From the cell containing the given text, extract its center point as [x, y] coordinate. 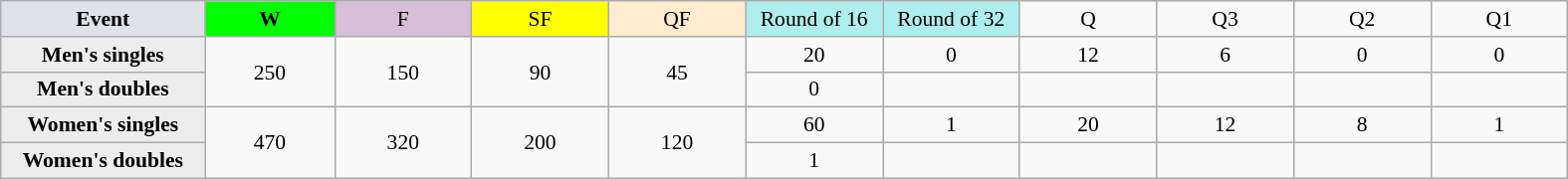
Q [1088, 19]
8 [1362, 125]
Women's singles [104, 125]
W [270, 19]
Men's doubles [104, 89]
Round of 16 [814, 19]
45 [677, 72]
SF [541, 19]
F [403, 19]
Round of 32 [951, 19]
120 [677, 143]
Women's doubles [104, 161]
250 [270, 72]
6 [1226, 55]
Q3 [1226, 19]
Men's singles [104, 55]
200 [541, 143]
QF [677, 19]
Q2 [1362, 19]
320 [403, 143]
470 [270, 143]
150 [403, 72]
90 [541, 72]
60 [814, 125]
Event [104, 19]
Q1 [1499, 19]
